Locate the cell with the specified text and output its (x, y) center coordinate. 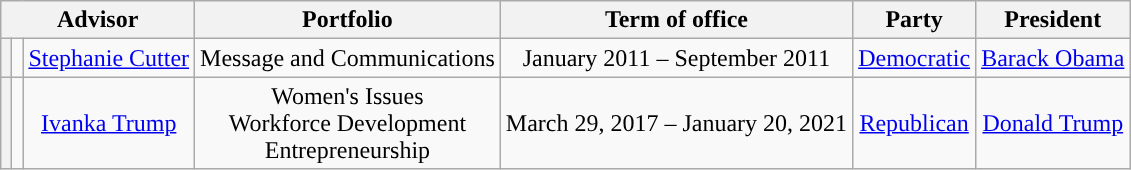
Advisor (98, 20)
Democratic (914, 58)
President (1053, 20)
March 29, 2017 – January 20, 2021 (676, 123)
Barack Obama (1053, 58)
Party (914, 20)
Portfolio (348, 20)
Term of office (676, 20)
January 2011 – September 2011 (676, 58)
Ivanka Trump (109, 123)
Message and Communications (348, 58)
Stephanie Cutter (109, 58)
Donald Trump (1053, 123)
Republican (914, 123)
Women's IssuesWorkforce DevelopmentEntrepreneurship (348, 123)
